Locate the cell with the specified text and output its [x, y] center coordinate. 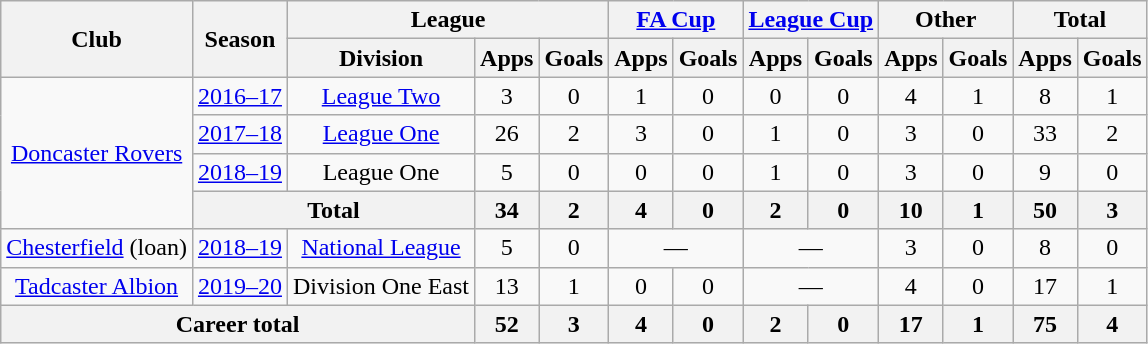
2019–20 [240, 286]
Tadcaster Albion [97, 286]
Club [97, 39]
Season [240, 39]
52 [507, 324]
Division [380, 58]
League [448, 20]
League Two [380, 96]
10 [911, 210]
Doncaster Rovers [97, 153]
9 [1045, 172]
13 [507, 286]
2017–18 [240, 134]
Division One East [380, 286]
33 [1045, 134]
National League [380, 248]
75 [1045, 324]
Chesterfield (loan) [97, 248]
34 [507, 210]
Other [946, 20]
50 [1045, 210]
2016–17 [240, 96]
Career total [238, 324]
26 [507, 134]
League Cup [811, 20]
FA Cup [676, 20]
